Locate the cell with the specified text and output its (X, Y) center coordinate. 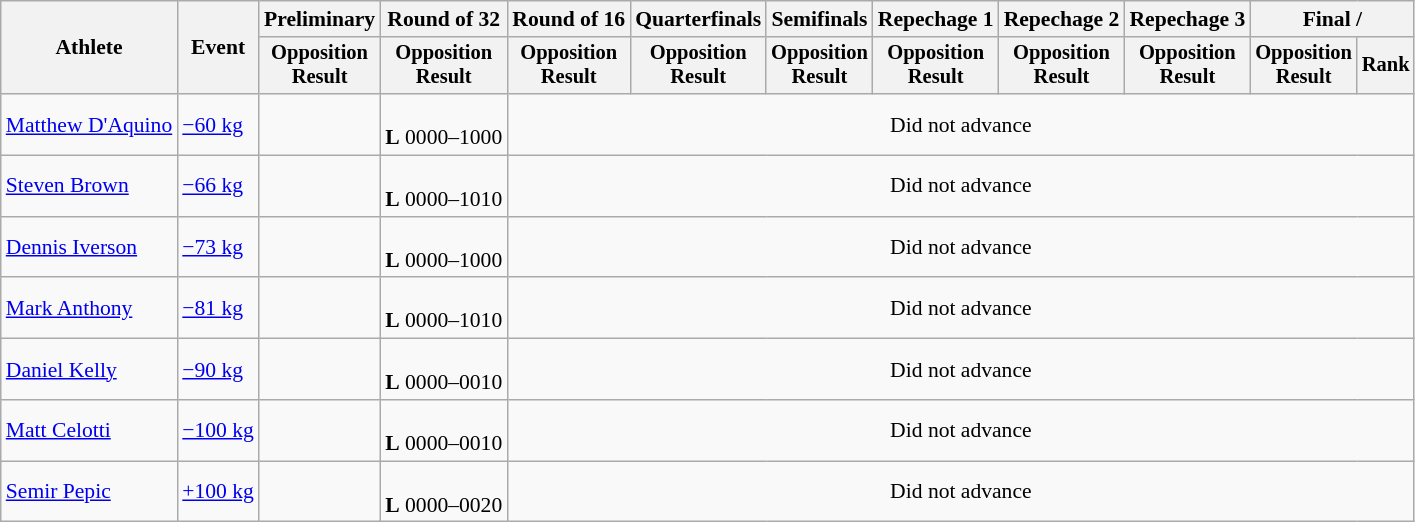
−66 kg (218, 186)
Event (218, 48)
Matt Celotti (90, 430)
L 0000–0020 (444, 492)
Matthew D'Aquino (90, 124)
Preliminary (320, 19)
−100 kg (218, 430)
Steven Brown (90, 186)
Athlete (90, 48)
Final / (1332, 19)
−90 kg (218, 370)
Repechage 2 (1062, 19)
Semifinals (820, 19)
Dennis Iverson (90, 248)
−60 kg (218, 124)
Rank (1386, 66)
+100 kg (218, 492)
Quarterfinals (698, 19)
Repechage 1 (936, 19)
Semir Pepic (90, 492)
Mark Anthony (90, 308)
Round of 32 (444, 19)
−81 kg (218, 308)
Repechage 3 (1187, 19)
Round of 16 (568, 19)
Daniel Kelly (90, 370)
−73 kg (218, 248)
